Extract the [x, y] coordinate from the center of the cell holding the provided text.  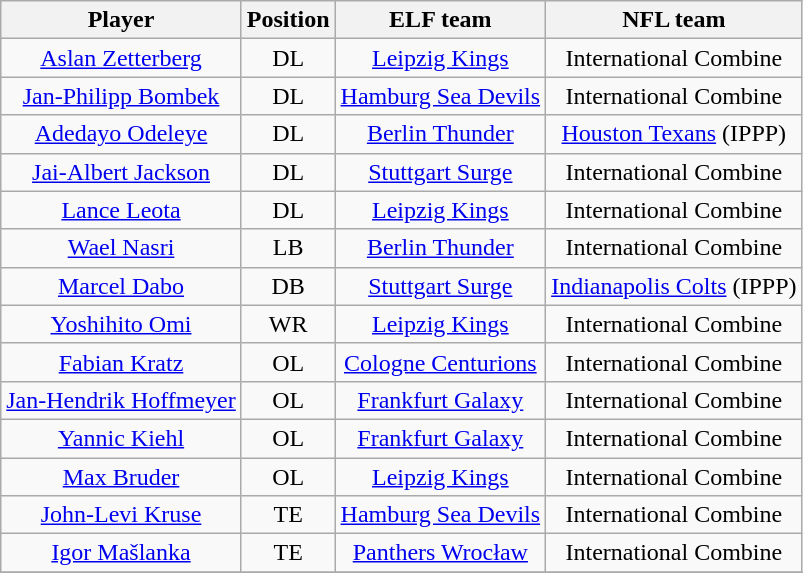
Fabian Kratz [122, 362]
Jan-Philipp Bombek [122, 96]
Marcel Dabo [122, 286]
ELF team [440, 20]
John-Levi Kruse [122, 515]
Player [122, 20]
Igor Mašlanka [122, 553]
Yoshihito Omi [122, 324]
Jan-Hendrik Hoffmeyer [122, 400]
Yannic Kiehl [122, 438]
LB [288, 248]
DB [288, 286]
Position [288, 20]
Indianapolis Colts (IPPP) [674, 286]
Lance Leota [122, 210]
WR [288, 324]
Houston Texans (IPPP) [674, 134]
Max Bruder [122, 477]
NFL team [674, 20]
Wael Nasri [122, 248]
Cologne Centurions [440, 362]
Adedayo Odeleye [122, 134]
Jai-Albert Jackson [122, 172]
Panthers Wrocław [440, 553]
Aslan Zetterberg [122, 58]
